Search for the cell housing the specified text and yield its [X, Y] center coordinate. 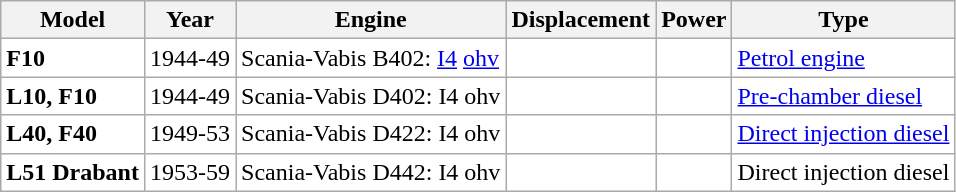
L40, F40 [73, 134]
Pre-chamber diesel [844, 96]
1953-59 [190, 172]
Petrol engine [844, 58]
1949-53 [190, 134]
Scania-Vabis D422: I4 ohv [371, 134]
Displacement [581, 20]
Power [694, 20]
Type [844, 20]
L10, F10 [73, 96]
Scania-Vabis B402: I4 ohv [371, 58]
F10 [73, 58]
Engine [371, 20]
Scania-Vabis D442: I4 ohv [371, 172]
Model [73, 20]
L51 Drabant [73, 172]
Year [190, 20]
Scania-Vabis D402: I4 ohv [371, 96]
